From the cell containing the given text, extract its center point as (x, y) coordinate. 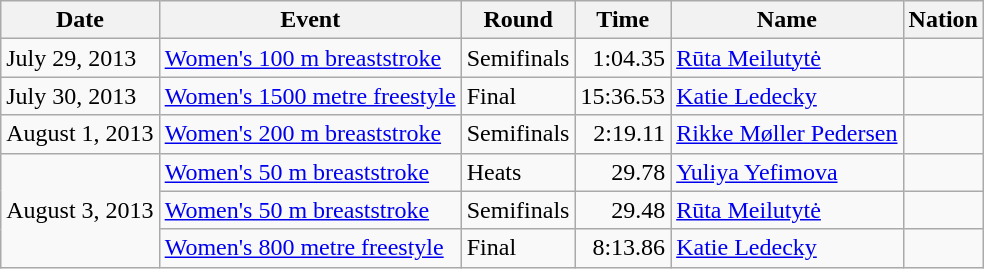
Time (623, 20)
July 30, 2013 (80, 96)
Women's 200 m breaststroke (310, 134)
Yuliya Yefimova (787, 172)
Women's 1500 metre freestyle (310, 96)
August 1, 2013 (80, 134)
Date (80, 20)
1:04.35 (623, 58)
Rikke Møller Pedersen (787, 134)
Heats (518, 172)
8:13.86 (623, 248)
15:36.53 (623, 96)
Nation (943, 20)
Name (787, 20)
August 3, 2013 (80, 210)
Event (310, 20)
Women's 800 metre freestyle (310, 248)
July 29, 2013 (80, 58)
Women's 100 m breaststroke (310, 58)
29.78 (623, 172)
Round (518, 20)
29.48 (623, 210)
2:19.11 (623, 134)
